Return the (x, y) coordinate for the center point of the cell that contains the specified text.  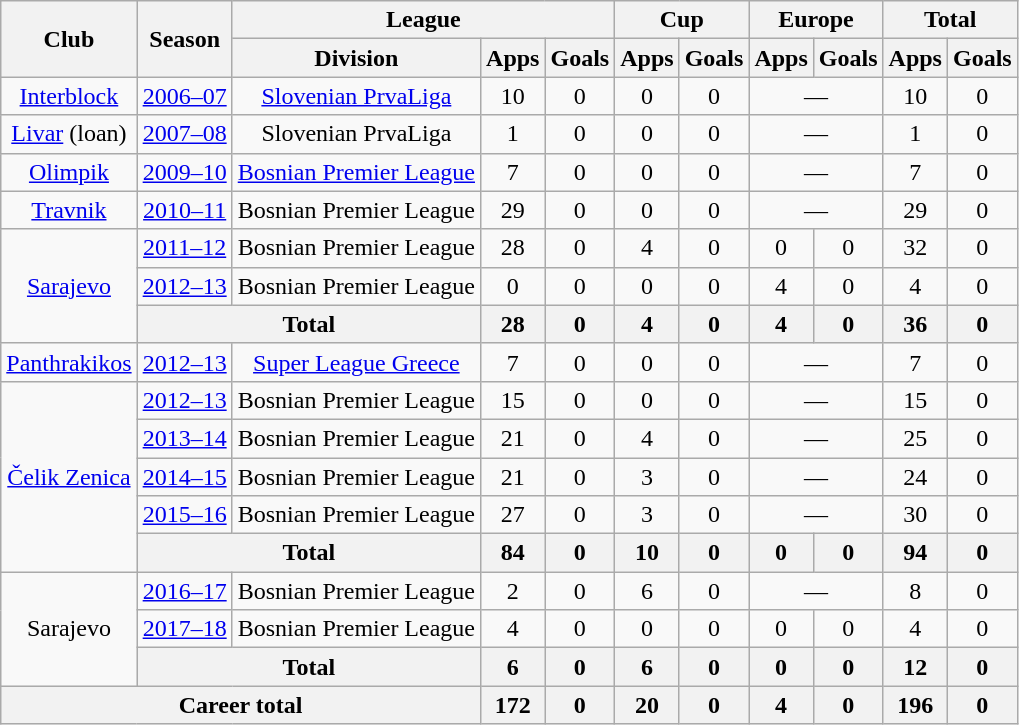
Panthrakikos (69, 362)
27 (513, 515)
League (423, 20)
2017–18 (184, 629)
Division (356, 58)
2016–17 (184, 591)
Interblock (69, 96)
2011–12 (184, 248)
2006–07 (184, 96)
Cup (682, 20)
2015–16 (184, 515)
Travnik (69, 210)
84 (513, 553)
196 (915, 705)
2013–14 (184, 438)
2010–11 (184, 210)
Olimpik (69, 172)
94 (915, 553)
20 (647, 705)
12 (915, 667)
Career total (241, 705)
8 (915, 591)
24 (915, 477)
2014–15 (184, 477)
25 (915, 438)
36 (915, 324)
2007–08 (184, 134)
2 (513, 591)
Season (184, 39)
Super League Greece (356, 362)
Europe (816, 20)
Livar (loan) (69, 134)
32 (915, 248)
30 (915, 515)
2009–10 (184, 172)
172 (513, 705)
Club (69, 39)
Čelik Zenica (69, 476)
